Identify which cell holds the provided text, then report its (x, y) central coordinate. 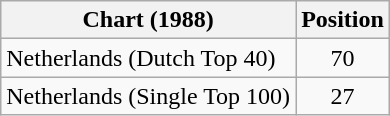
Netherlands (Single Top 100) (148, 96)
Chart (1988) (148, 20)
70 (343, 58)
27 (343, 96)
Netherlands (Dutch Top 40) (148, 58)
Position (343, 20)
